Capture the cell that displays the provided text and extract its (x, y) central coordinate. 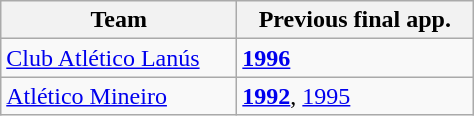
Team (119, 20)
Club Atlético Lanús (119, 58)
Previous final app. (355, 20)
Atlético Mineiro (119, 96)
1996 (355, 58)
1992, 1995 (355, 96)
